Search for the cell housing the specified text and yield its [x, y] center coordinate. 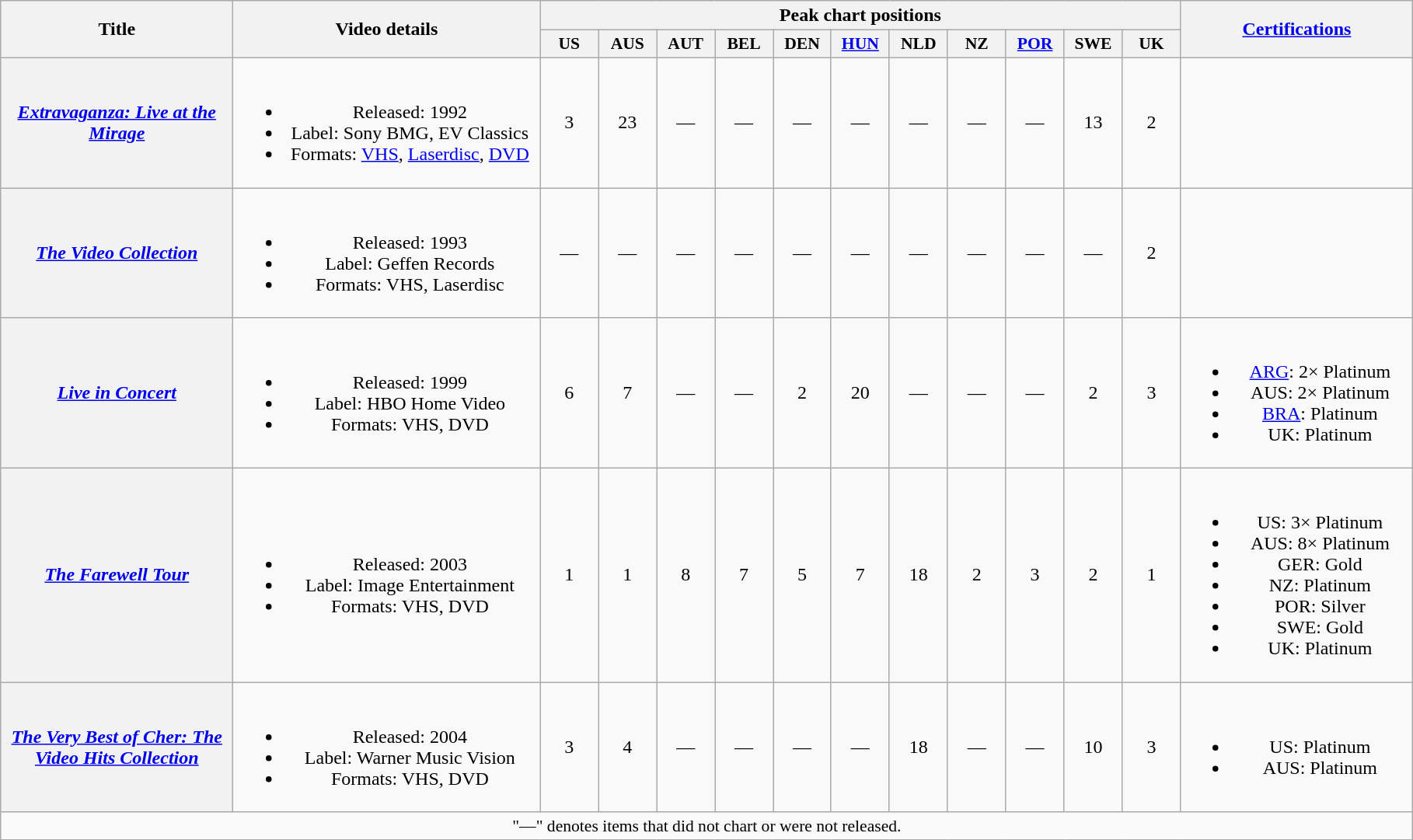
NZ [976, 44]
20 [860, 393]
UK [1152, 44]
POR [1035, 44]
23 [628, 123]
Released: 2004Label: Warner Music VisionFormats: VHS, DVD [387, 748]
AUS [628, 44]
Peak chart positions [860, 16]
The Very Best of Cher: The Video Hits Collection [117, 748]
8 [686, 575]
Certifications [1296, 30]
Released: 2003Label: Image EntertainmentFormats: VHS, DVD [387, 575]
"—" denotes items that did not chart or were not released. [707, 826]
The Farewell Tour [117, 575]
The Video Collection [117, 253]
Live in Concert [117, 393]
Released: 1993Label: Geffen RecordsFormats: VHS, Laserdisc [387, 253]
AUT [686, 44]
10 [1093, 748]
BEL [745, 44]
US [569, 44]
SWE [1093, 44]
US: 3× PlatinumAUS: 8× PlatinumGER: GoldNZ: PlatinumPOR: SilverSWE: GoldUK: Platinum [1296, 575]
Video details [387, 30]
6 [569, 393]
DEN [802, 44]
4 [628, 748]
HUN [860, 44]
13 [1093, 123]
NLD [919, 44]
Released: 1999Label: HBO Home VideoFormats: VHS, DVD [387, 393]
US: PlatinumAUS: Platinum [1296, 748]
5 [802, 575]
ARG: 2× PlatinumAUS: 2× PlatinumBRA: PlatinumUK: Platinum [1296, 393]
Extravaganza: Live at the Mirage [117, 123]
Title [117, 30]
Released: 1992Label: Sony BMG, EV ClassicsFormats: VHS, Laserdisc, DVD [387, 123]
